Detect which cell encompasses the target text, then output its [X, Y] center coordinate. 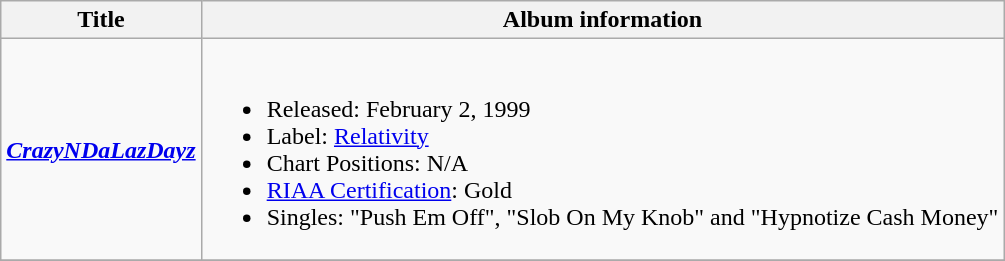
Album information [602, 20]
CrazyNDaLazDayz [101, 150]
Title [101, 20]
